Find where the given text appears and provide that cell's center as (X, Y) coordinate. 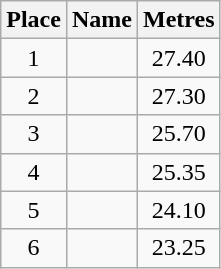
25.70 (178, 134)
5 (34, 210)
25.35 (178, 172)
27.40 (178, 58)
27.30 (178, 96)
23.25 (178, 248)
Place (34, 20)
1 (34, 58)
6 (34, 248)
Metres (178, 20)
3 (34, 134)
24.10 (178, 210)
2 (34, 96)
4 (34, 172)
Name (102, 20)
